Search for the cell housing the specified text and yield its [X, Y] center coordinate. 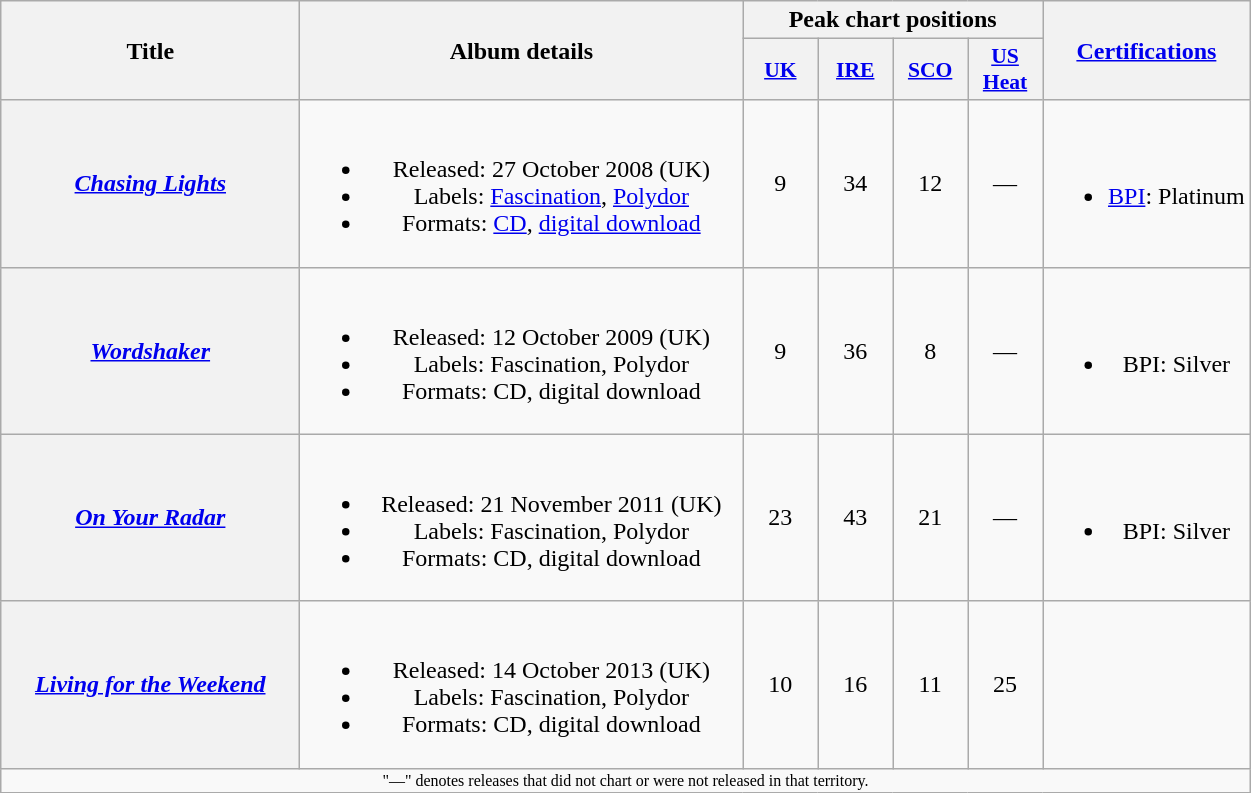
BPI: Platinum [1146, 184]
34 [856, 184]
"—" denotes releases that did not chart or were not released in that territory. [626, 780]
23 [780, 518]
USHeat [1006, 70]
SCO [930, 70]
Title [150, 50]
43 [856, 518]
Released: 27 October 2008 (UK)Labels: Fascination, PolydorFormats: CD, digital download [522, 184]
25 [1006, 684]
Released: 12 October 2009 (UK)Labels: Fascination, PolydorFormats: CD, digital download [522, 350]
IRE [856, 70]
21 [930, 518]
Chasing Lights [150, 184]
On Your Radar [150, 518]
12 [930, 184]
Peak chart positions [893, 20]
Album details [522, 50]
36 [856, 350]
11 [930, 684]
Living for the Weekend [150, 684]
8 [930, 350]
Wordshaker [150, 350]
Released: 14 October 2013 (UK)Labels: Fascination, PolydorFormats: CD, digital download [522, 684]
10 [780, 684]
16 [856, 684]
Certifications [1146, 50]
Released: 21 November 2011 (UK)Labels: Fascination, PolydorFormats: CD, digital download [522, 518]
UK [780, 70]
